Pinpoint the cell where the given text exists, returning its [X, Y] midpoint coordinate. 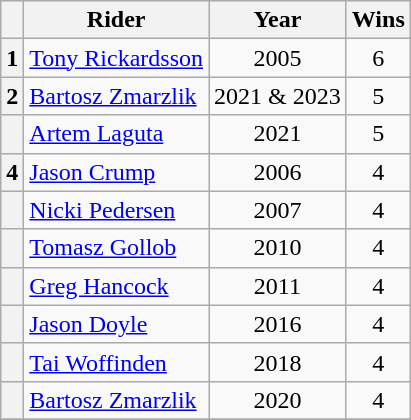
2 [12, 96]
2021 [278, 134]
2020 [278, 400]
Greg Hancock [116, 286]
2010 [278, 248]
2011 [278, 286]
Jason Doyle [116, 324]
Rider [116, 20]
2016 [278, 324]
Wins [378, 20]
Artem Laguta [116, 134]
6 [378, 58]
Nicki Pedersen [116, 210]
2018 [278, 362]
2006 [278, 172]
Year [278, 20]
2005 [278, 58]
1 [12, 58]
Jason Crump [116, 172]
Tomasz Gollob [116, 248]
2007 [278, 210]
2021 & 2023 [278, 96]
Tony Rickardsson [116, 58]
Tai Woffinden [116, 362]
